Return [X, Y] of the center of cell containing provided text 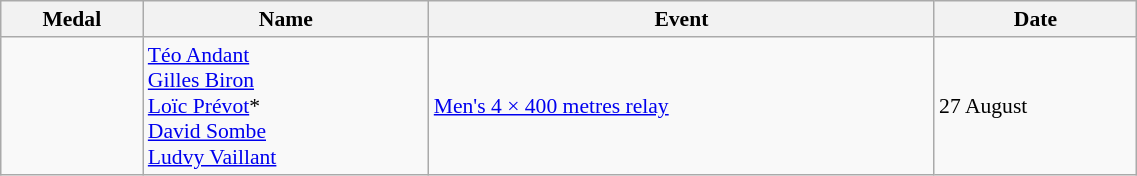
Name [286, 19]
27 August [1036, 106]
Men's 4 × 400 metres relay [682, 106]
Date [1036, 19]
Téo AndantGilles BironLoïc Prévot*David SombeLudvy Vaillant [286, 106]
Event [682, 19]
Medal [72, 19]
